Output the (x, y) coordinate of the center of the cell containing the given text.  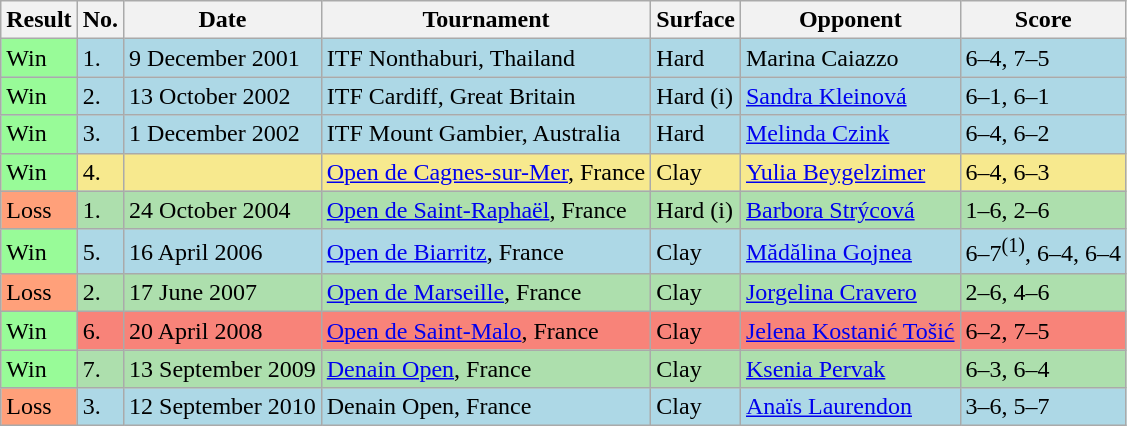
Score (1043, 20)
6–2, 7–5 (1043, 331)
12 September 2010 (223, 407)
Open de Saint-Malo, France (486, 331)
Opponent (850, 20)
6–4, 7–5 (1043, 58)
No. (100, 20)
Open de Marseille, France (486, 293)
Marina Caiazzo (850, 58)
24 October 2004 (223, 210)
Anaïs Laurendon (850, 407)
4. (100, 172)
Melinda Czink (850, 134)
6. (100, 331)
7. (100, 369)
3–6, 5–7 (1043, 407)
Jorgelina Cravero (850, 293)
6–7(1), 6–4, 6–4 (1043, 252)
Open de Saint-Raphaël, France (486, 210)
9 December 2001 (223, 58)
16 April 2006 (223, 252)
13 October 2002 (223, 96)
5. (100, 252)
6–4, 6–3 (1043, 172)
17 June 2007 (223, 293)
2–6, 4–6 (1043, 293)
Tournament (486, 20)
Open de Biarritz, France (486, 252)
6–3, 6–4 (1043, 369)
20 April 2008 (223, 331)
Ksenia Pervak (850, 369)
Surface (696, 20)
Open de Cagnes-sur-Mer, France (486, 172)
ITF Nonthaburi, Thailand (486, 58)
Result (39, 20)
1–6, 2–6 (1043, 210)
6–1, 6–1 (1043, 96)
Barbora Strýcová (850, 210)
ITF Mount Gambier, Australia (486, 134)
6–4, 6–2 (1043, 134)
Yulia Beygelzimer (850, 172)
1 December 2002 (223, 134)
Date (223, 20)
13 September 2009 (223, 369)
Mădălina Gojnea (850, 252)
Jelena Kostanić Tošić (850, 331)
ITF Cardiff, Great Britain (486, 96)
Sandra Kleinová (850, 96)
